Find where the given text appears and provide that cell's center as [x, y] coordinate. 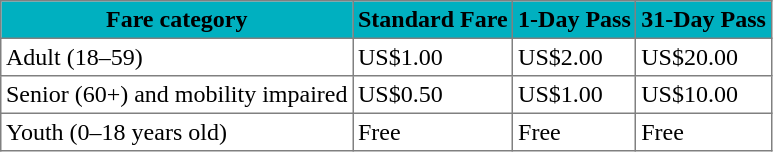
31-Day Pass [704, 20]
Fare category [177, 20]
US$0.50 [433, 95]
US$10.00 [704, 95]
US$2.00 [574, 57]
Senior (60+) and mobility impaired [177, 95]
Adult (18–59) [177, 57]
1-Day Pass [574, 20]
Youth (0–18 years old) [177, 132]
Standard Fare [433, 20]
US$20.00 [704, 57]
